Return (x, y) of the center of cell containing provided text 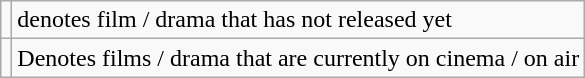
denotes film / drama that has not released yet (298, 20)
Denotes films / drama that are currently on cinema / on air (298, 58)
